Pinpoint the cell where the given text exists, returning its (x, y) midpoint coordinate. 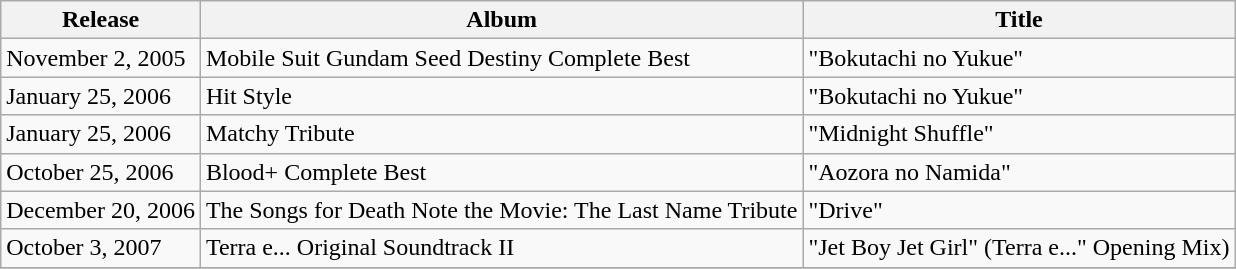
Terra e... Original Soundtrack II (502, 248)
December 20, 2006 (101, 210)
The Songs for Death Note the Movie: The Last Name Tribute (502, 210)
Album (502, 20)
Title (1019, 20)
Hit Style (502, 96)
"Jet Boy Jet Girl" (Terra e..." Opening Mix) (1019, 248)
November 2, 2005 (101, 58)
October 3, 2007 (101, 248)
"Midnight Shuffle" (1019, 134)
"Drive" (1019, 210)
Mobile Suit Gundam Seed Destiny Complete Best (502, 58)
Matchy Tribute (502, 134)
Release (101, 20)
"Aozora no Namida" (1019, 172)
Blood+ Complete Best (502, 172)
October 25, 2006 (101, 172)
